Output the (x, y) coordinate of the center of the cell containing the given text.  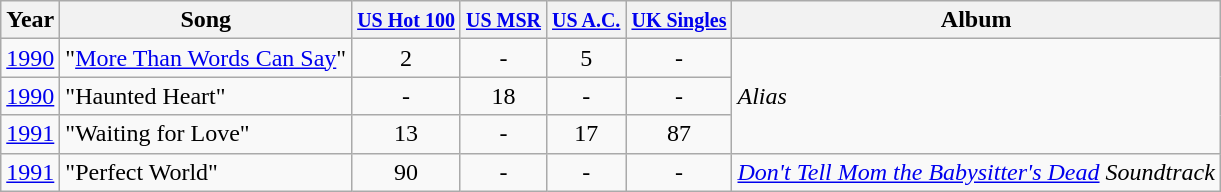
Don't Tell Mom the Babysitter's Dead Soundtrack (976, 172)
"More Than Words Can Say" (206, 58)
Alias (976, 96)
"Waiting for Love" (206, 134)
Song (206, 20)
UK Singles (679, 20)
18 (503, 96)
Album (976, 20)
90 (406, 172)
Year (30, 20)
5 (586, 58)
US MSR (503, 20)
2 (406, 58)
"Haunted Heart" (206, 96)
US Hot 100 (406, 20)
US A.C. (586, 20)
87 (679, 134)
"Perfect World" (206, 172)
13 (406, 134)
17 (586, 134)
